Locate the cell with the specified text and output its [x, y] center coordinate. 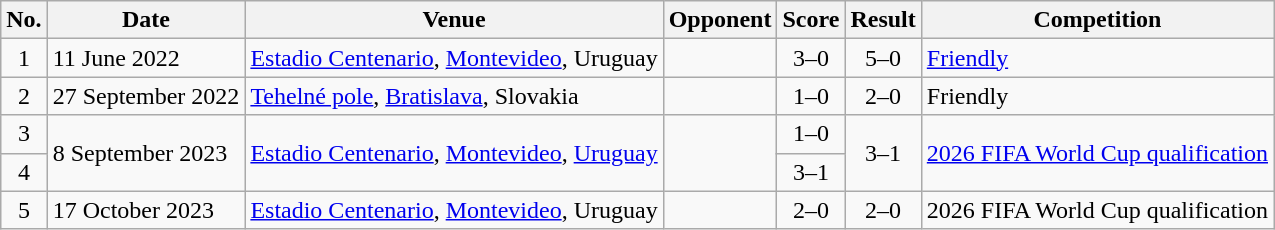
2 [24, 96]
3 [24, 134]
Venue [454, 20]
No. [24, 20]
11 June 2022 [146, 58]
5–0 [883, 58]
3–0 [811, 58]
Tehelné pole, Bratislava, Slovakia [454, 96]
Score [811, 20]
17 October 2023 [146, 210]
27 September 2022 [146, 96]
Opponent [720, 20]
Date [146, 20]
8 September 2023 [146, 153]
Result [883, 20]
5 [24, 210]
Competition [1097, 20]
1 [24, 58]
4 [24, 172]
